Extract the [X, Y] coordinate from the center of the cell holding the provided text.  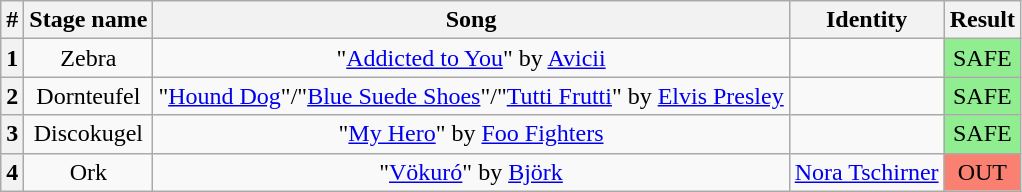
Zebra [88, 58]
Song [471, 20]
Ork [88, 172]
4 [12, 172]
OUT [982, 172]
"Vökuró" by Björk [471, 172]
Nora Tschirner [866, 172]
3 [12, 134]
Result [982, 20]
2 [12, 96]
1 [12, 58]
Identity [866, 20]
"Hound Dog"/"Blue Suede Shoes"/"Tutti Frutti" by Elvis Presley [471, 96]
Discokugel [88, 134]
"My Hero" by Foo Fighters [471, 134]
# [12, 20]
Stage name [88, 20]
Dornteufel [88, 96]
"Addicted to You" by Avicii [471, 58]
